Locate the cell with the specified text and output its (x, y) center coordinate. 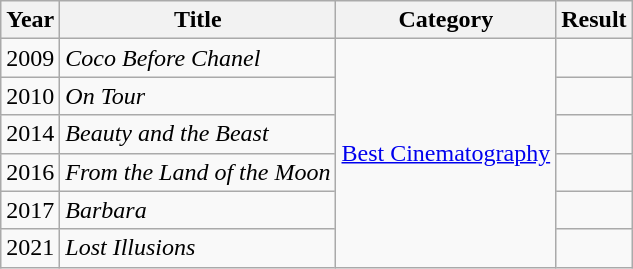
Result (594, 20)
Beauty and the Beast (198, 134)
2010 (30, 96)
Coco Before Chanel (198, 58)
Year (30, 20)
2021 (30, 248)
Best Cinematography (446, 153)
Lost Illusions (198, 248)
On Tour (198, 96)
Category (446, 20)
Barbara (198, 210)
2014 (30, 134)
From the Land of the Moon (198, 172)
2016 (30, 172)
Title (198, 20)
2017 (30, 210)
2009 (30, 58)
